Capture the cell that displays the provided text and extract its [x, y] central coordinate. 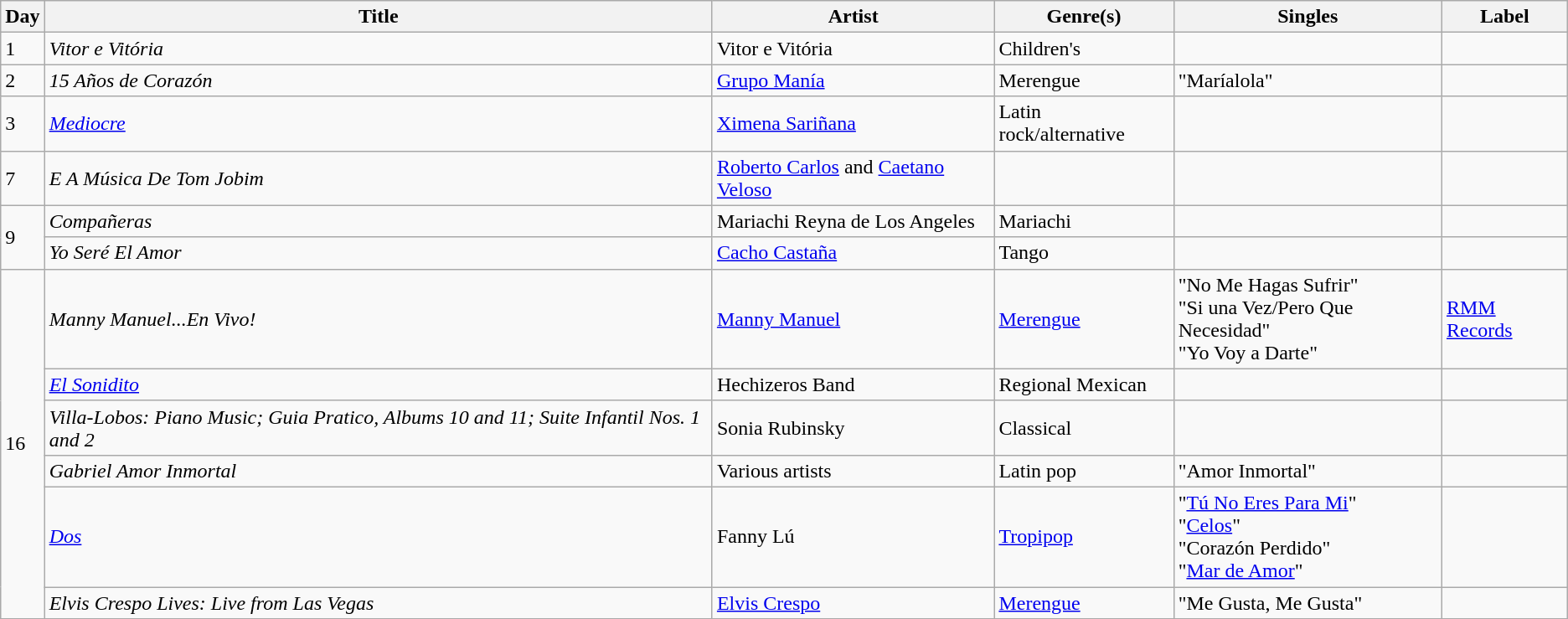
Sonia Rubinsky [853, 427]
El Sonidito [379, 384]
Various artists [853, 471]
Artist [853, 17]
7 [23, 178]
Tango [1084, 253]
Label [1504, 17]
Cacho Castaña [853, 253]
Villa-Lobos: Piano Music; Guia Pratico, Albums 10 and 11; Suite Infantil Nos. 1 and 2 [379, 427]
"Me Gusta, Me Gusta" [1308, 602]
1 [23, 49]
Title [379, 17]
Mariachi Reyna de Los Angeles [853, 221]
Regional Mexican [1084, 384]
E A Música De Tom Jobim [379, 178]
Singles [1308, 17]
"Amor Inmortal" [1308, 471]
Compañeras [379, 221]
Genre(s) [1084, 17]
Mariachi [1084, 221]
Elvis Crespo Lives: Live from Las Vegas [379, 602]
"Maríalola" [1308, 80]
"No Me Hagas Sufrir""Si una Vez/Pero Que Necesidad""Yo Voy a Darte" [1308, 318]
Dos [379, 536]
Elvis Crespo [853, 602]
RMM Records [1504, 318]
Manny Manuel [853, 318]
Manny Manuel...En Vivo! [379, 318]
Fanny Lú [853, 536]
Grupo Manía [853, 80]
16 [23, 444]
3 [23, 124]
Day [23, 17]
Hechizeros Band [853, 384]
9 [23, 237]
Classical [1084, 427]
15 Años de Corazón [379, 80]
Ximena Sariñana [853, 124]
"Tú No Eres Para Mi""Celos""Corazón Perdido""Mar de Amor" [1308, 536]
Tropipop [1084, 536]
Children's [1084, 49]
Mediocre [379, 124]
2 [23, 80]
Yo Seré El Amor [379, 253]
Latin rock/alternative [1084, 124]
Roberto Carlos and Caetano Veloso [853, 178]
Gabriel Amor Inmortal [379, 471]
Latin pop [1084, 471]
